Locate the cell with the specified text and output its (x, y) center coordinate. 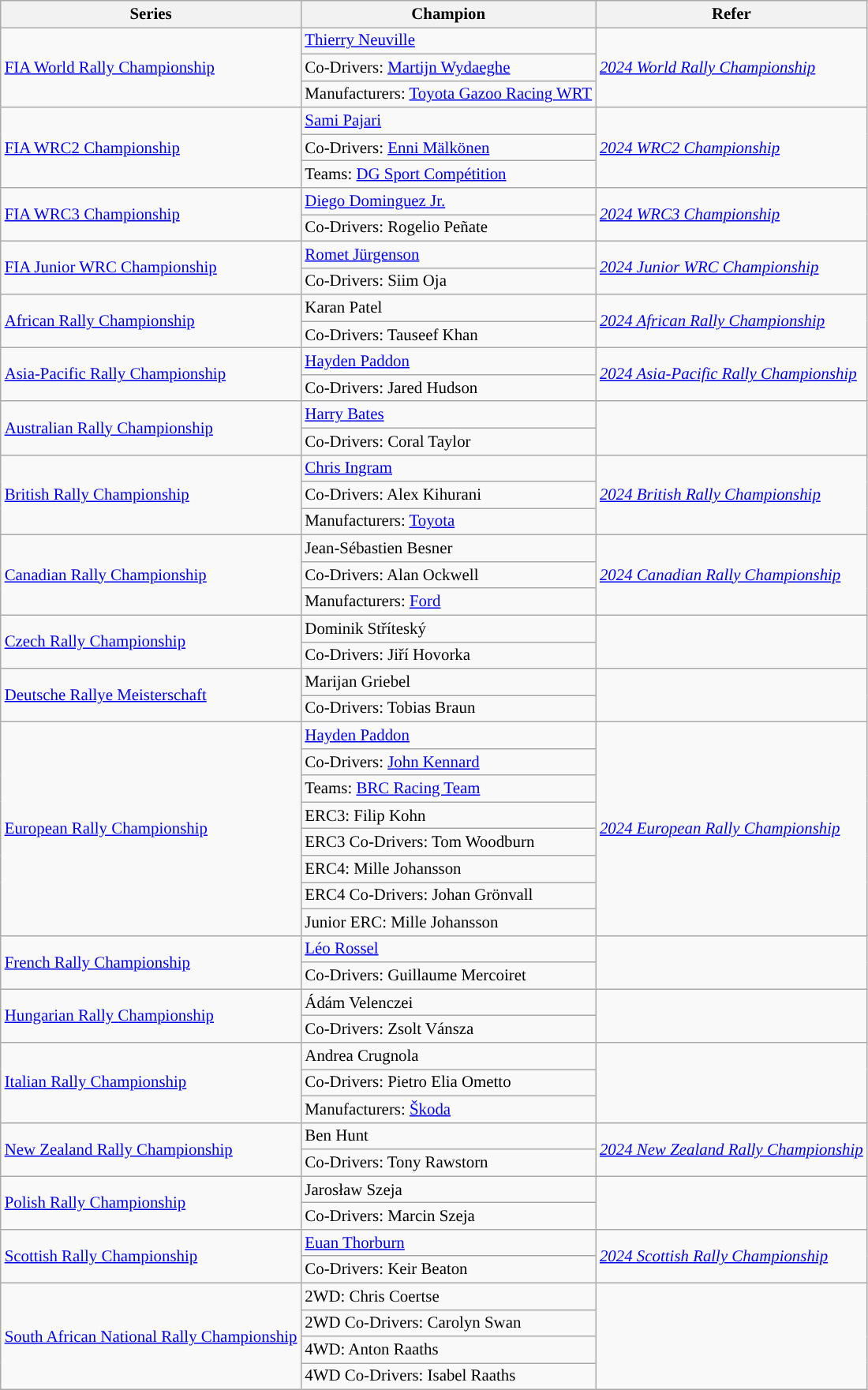
Jean-Sébastien Besner (448, 549)
2024 Asia-Pacific Rally Championship (731, 375)
2024 European Rally Championship (731, 829)
Romet Jürgenson (448, 254)
FIA WRC2 Championship (152, 148)
South African National Rally Championship (152, 1336)
2024 Scottish Rally Championship (731, 1256)
Co-Drivers: Tauseef Khan (448, 335)
Dominik Stříteský (448, 628)
2WD: Chris Coertse (448, 1296)
Harry Bates (448, 414)
Co-Drivers: Alex Kihurani (448, 495)
Ben Hunt (448, 1136)
Manufacturers: Ford (448, 601)
ERC3 Co-Drivers: Tom Woodburn (448, 842)
Canadian Rally Championship (152, 575)
Ádám Velenczei (448, 1002)
Andrea Crugnola (448, 1056)
Marijan Griebel (448, 682)
ERC4 Co-Drivers: Johan Grönvall (448, 896)
French Rally Championship (152, 962)
FIA World Rally Championship (152, 67)
4WD Co-Drivers: Isabel Raaths (448, 1377)
Deutsche Rallye Meisterschaft (152, 695)
4WD: Anton Raaths (448, 1350)
Co-Drivers: Tony Rawstorn (448, 1163)
New Zealand Rally Championship (152, 1149)
Co-Drivers: John Kennard (448, 762)
FIA Junior WRC Championship (152, 268)
2024 African Rally Championship (731, 321)
Asia-Pacific Rally Championship (152, 375)
Co-Drivers: Rogelio Peñate (448, 227)
Jarosław Szeja (448, 1190)
Diego Dominguez Jr. (448, 201)
Euan Thorburn (448, 1242)
Series (152, 14)
Co-Drivers: Jared Hudson (448, 388)
Junior ERC: Mille Johansson (448, 922)
ERC3: Filip Kohn (448, 815)
Co-Drivers: Alan Ockwell (448, 575)
Manufacturers: Toyota Gazoo Racing WRT (448, 94)
2024 New Zealand Rally Championship (731, 1149)
Refer (731, 14)
Czech Rally Championship (152, 642)
2WD Co-Drivers: Carolyn Swan (448, 1323)
2024 Junior WRC Championship (731, 268)
Manufacturers: Toyota (448, 522)
Polish Rally Championship (152, 1203)
2024 WRC3 Championship (731, 215)
Teams: BRC Racing Team (448, 789)
2024 World Rally Championship (731, 67)
Co-Drivers: Jiří Hovorka (448, 655)
Manufacturers: Škoda (448, 1109)
2024 WRC2 Championship (731, 148)
Co-Drivers: Keir Beaton (448, 1269)
Co-Drivers: Guillaume Mercoiret (448, 976)
Teams: DG Sport Compétition (448, 174)
Co-Drivers: Marcin Szeja (448, 1216)
2024 Canadian Rally Championship (731, 575)
Australian Rally Championship (152, 428)
Chris Ingram (448, 468)
Thierry Neuville (448, 40)
European Rally Championship (152, 829)
Hungarian Rally Championship (152, 1016)
British Rally Championship (152, 495)
2024 British Rally Championship (731, 495)
ERC4: Mille Johansson (448, 869)
Co-Drivers: Tobias Braun (448, 709)
Co-Drivers: Enni Mälkönen (448, 148)
Champion (448, 14)
FIA WRC3 Championship (152, 215)
Co-Drivers: Coral Taylor (448, 441)
Léo Rossel (448, 949)
Co-Drivers: Pietro Elia Ometto (448, 1082)
Italian Rally Championship (152, 1083)
African Rally Championship (152, 321)
Co-Drivers: Zsolt Vánsza (448, 1029)
Co-Drivers: Martijn Wydaeghe (448, 67)
Sami Pajari (448, 121)
Scottish Rally Championship (152, 1256)
Karan Patel (448, 308)
Co-Drivers: Siim Oja (448, 281)
